Detect which cell encompasses the target text, then output its (x, y) center coordinate. 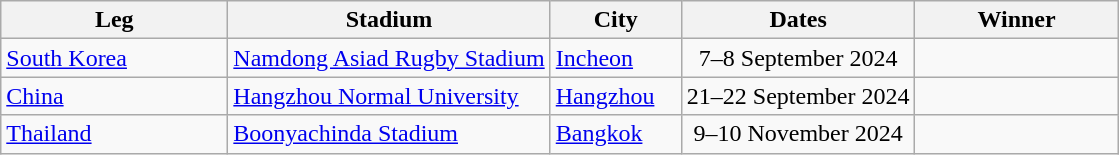
Hangzhou (616, 96)
7–8 September 2024 (798, 58)
Winner (1016, 20)
Hangzhou Normal University (389, 96)
Thailand (114, 134)
Incheon (616, 58)
Leg (114, 20)
China (114, 96)
Stadium (389, 20)
Namdong Asiad Rugby Stadium (389, 58)
Boonyachinda Stadium (389, 134)
South Korea (114, 58)
Bangkok (616, 134)
Dates (798, 20)
21–22 September 2024 (798, 96)
9–10 November 2024 (798, 134)
City (616, 20)
